Locate the cell with the specified text and output its (x, y) center coordinate. 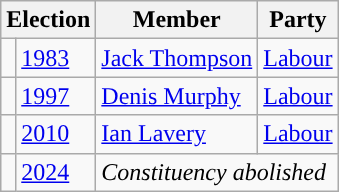
1997 (56, 96)
2010 (56, 134)
Ian Lavery (177, 134)
Party (298, 20)
Member (177, 20)
2024 (56, 172)
Denis Murphy (177, 96)
Constituency abolished (217, 172)
1983 (56, 58)
Election (48, 20)
Jack Thompson (177, 58)
